From the cell containing the given text, extract its center point as (X, Y) coordinate. 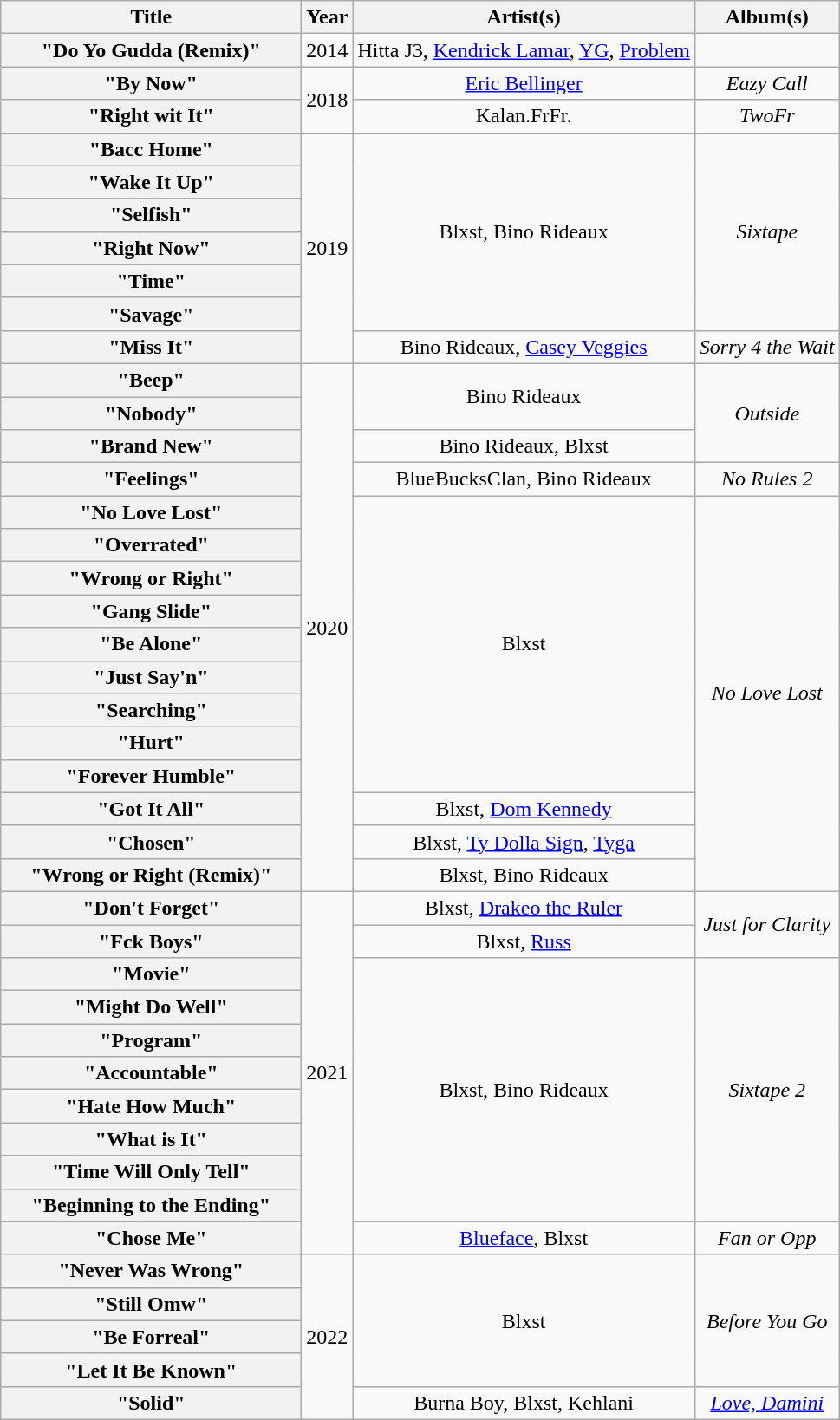
"Fck Boys" (151, 941)
Blxst, Russ (524, 941)
Title (151, 17)
Before You Go (766, 1320)
"Bacc Home" (151, 149)
"Still Omw" (151, 1304)
"Solid" (151, 1403)
Hitta J3, Kendrick Lamar, YG, Problem (524, 50)
Artist(s) (524, 17)
Burna Boy, Blxst, Kehlani (524, 1403)
"Selfish" (151, 215)
"By Now" (151, 83)
"Chosen" (151, 842)
"Do Yo Gudda (Remix)" (151, 50)
Love, Damini (766, 1403)
Bino Rideaux, Casey Veggies (524, 347)
"Got It All" (151, 809)
"Beginning to the Ending" (151, 1205)
Blxst, Ty Dolla Sign, Tyga (524, 842)
Fan or Opp (766, 1238)
"Accountable" (151, 1073)
Just for Clarity (766, 924)
"Time Will Only Tell" (151, 1172)
"Forever Humble" (151, 776)
Bino Rideaux, Blxst (524, 446)
"Be Alone" (151, 644)
Sixtape 2 (766, 1090)
"Program" (151, 1040)
Bino Rideaux (524, 396)
"Right Now" (151, 248)
Blxst, Dom Kennedy (524, 809)
"What is It" (151, 1139)
"Hate How Much" (151, 1106)
"Might Do Well" (151, 1007)
Album(s) (766, 17)
"Brand New" (151, 446)
Eazy Call (766, 83)
"Beep" (151, 380)
2014 (328, 50)
"Savage" (151, 314)
"Let It Be Known" (151, 1370)
"Right wit It" (151, 116)
"Miss It" (151, 347)
Year (328, 17)
"Feelings" (151, 479)
"Nobody" (151, 414)
"Don't Forget" (151, 908)
No Rules 2 (766, 479)
"Chose Me" (151, 1238)
TwoFr (766, 116)
"No Love Lost" (151, 512)
"Wrong or Right (Remix)" (151, 875)
"Hurt" (151, 743)
2022 (328, 1337)
Blxst, Drakeo the Ruler (524, 908)
Blueface, Blxst (524, 1238)
2021 (328, 1073)
"Time" (151, 281)
2020 (328, 628)
"Gang Slide" (151, 611)
2019 (328, 248)
BlueBucksClan, Bino Rideaux (524, 479)
No Love Lost (766, 694)
Outside (766, 413)
Sixtape (766, 231)
Kalan.FrFr. (524, 116)
"Be Forreal" (151, 1337)
"Overrated" (151, 545)
"Wake It Up" (151, 182)
"Just Say'n" (151, 677)
"Searching" (151, 710)
"Movie" (151, 974)
Sorry 4 the Wait (766, 347)
Eric Bellinger (524, 83)
"Wrong or Right" (151, 578)
"Never Was Wrong" (151, 1271)
2018 (328, 100)
